Return the (X, Y) coordinate for the center point of the cell that contains the specified text.  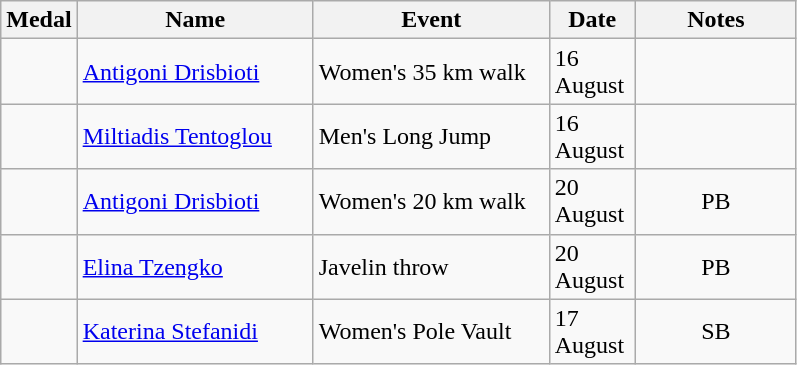
Date (592, 20)
Women's 20 km walk (431, 202)
SB (716, 332)
Javelin throw (431, 266)
Men's Long Jump (431, 136)
Event (431, 20)
Katerina Stefanidi (195, 332)
Name (195, 20)
Women's 35 km walk (431, 72)
Notes (716, 20)
17 August (592, 332)
Elina Tzengko (195, 266)
Miltiadis Tentoglou (195, 136)
Women's Pole Vault (431, 332)
Medal (39, 20)
